For the text-containing cell, return its midpoint in [x, y] coordinate format. 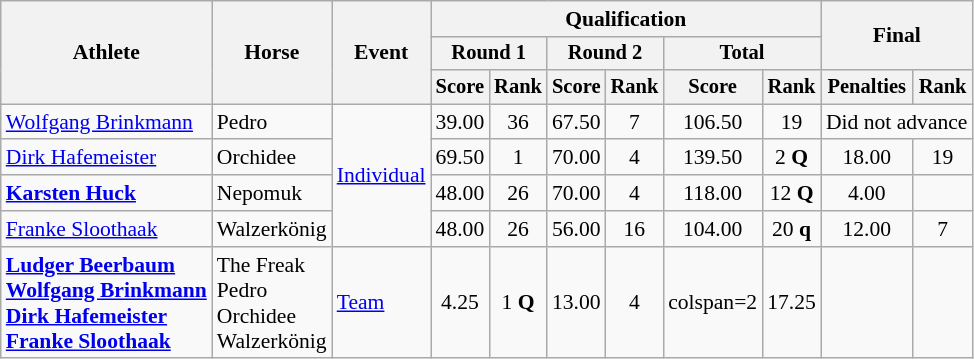
Nepomuk [272, 193]
13.00 [576, 303]
56.00 [576, 229]
Round 2 [605, 54]
Qualification [626, 19]
Karsten Huck [106, 193]
Ludger BeerbaumWolfgang BrinkmannDirk HafemeisterFranke Sloothaak [106, 303]
Final [897, 36]
12 Q [792, 193]
Walzerkönig [272, 229]
Dirk Hafemeister [106, 158]
2 Q [792, 158]
18.00 [867, 158]
Total [742, 54]
36 [518, 122]
17.25 [792, 303]
139.50 [712, 158]
4.00 [867, 193]
67.50 [576, 122]
The FreakPedroOrchideeWalzerkönig [272, 303]
Round 1 [489, 54]
Horse [272, 52]
Athlete [106, 52]
118.00 [712, 193]
16 [635, 229]
104.00 [712, 229]
Individual [382, 175]
Orchidee [272, 158]
Team [382, 303]
106.50 [712, 122]
Wolfgang Brinkmann [106, 122]
Pedro [272, 122]
Event [382, 52]
20 q [792, 229]
Did not advance [897, 122]
69.50 [460, 158]
1 [518, 158]
12.00 [867, 229]
1 Q [518, 303]
colspan=2 [712, 303]
Franke Sloothaak [106, 229]
Penalties [867, 87]
4.25 [460, 303]
39.00 [460, 122]
